Scan for the cell matching the given text and deliver its [x, y] coordinate at center. 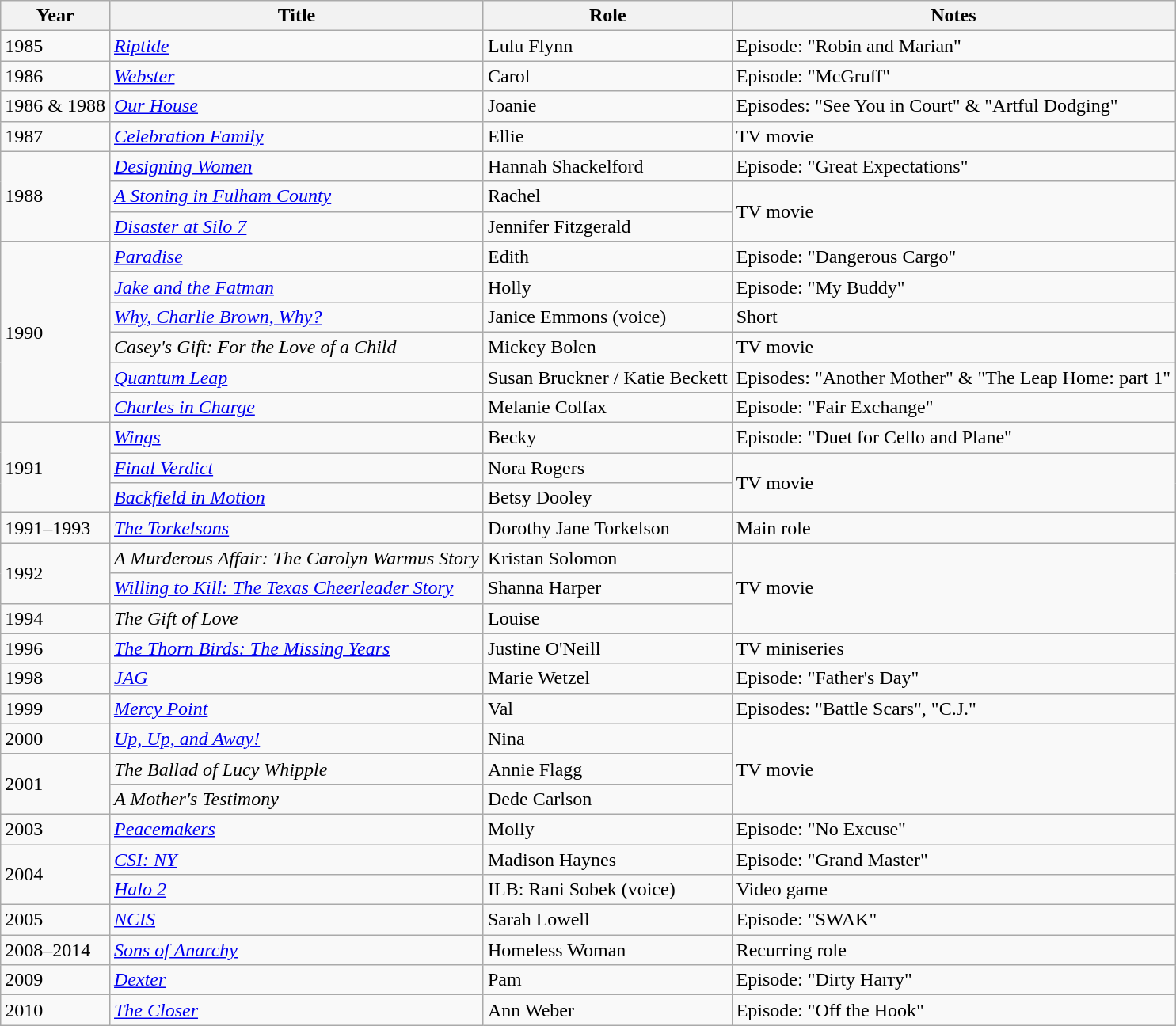
Susan Bruckner / Katie Beckett [607, 378]
Episodes: "See You in Court" & "Artful Dodging" [953, 106]
Val [607, 709]
Dorothy Jane Torkelson [607, 528]
Why, Charlie Brown, Why? [296, 317]
Hannah Shackelford [607, 166]
Kristan Solomon [607, 558]
1990 [55, 332]
Episode: "Fair Exchange" [953, 408]
1998 [55, 678]
Episode: "Great Expectations" [953, 166]
NCIS [296, 920]
Riptide [296, 46]
The Thorn Birds: The Missing Years [296, 648]
Melanie Colfax [607, 408]
Becky [607, 438]
1986 [55, 76]
Nora Rogers [607, 468]
Notes [953, 16]
Joanie [607, 106]
Sarah Lowell [607, 920]
Annie Flagg [607, 769]
TV miniseries [953, 648]
Madison Haynes [607, 859]
Episode: "My Buddy" [953, 287]
1992 [55, 573]
Video game [953, 890]
Final Verdict [296, 468]
CSI: NY [296, 859]
Dede Carlson [607, 799]
2004 [55, 874]
Jake and the Fatman [296, 287]
Webster [296, 76]
Main role [953, 528]
A Mother's Testimony [296, 799]
Episode: "Robin and Marian" [953, 46]
Episode: "Duet for Cello and Plane" [953, 438]
ILB: Rani Sobek (voice) [607, 890]
Quantum Leap [296, 378]
1991–1993 [55, 528]
1994 [55, 618]
Casey's Gift: For the Love of a Child [296, 347]
Recurring role [953, 950]
Justine O'Neill [607, 648]
Episode: "SWAK" [953, 920]
Backfield in Motion [296, 498]
Mickey Bolen [607, 347]
1988 [55, 196]
Mercy Point [296, 709]
2001 [55, 784]
Dexter [296, 980]
Episodes: "Battle Scars", "C.J." [953, 709]
Episode: "Grand Master" [953, 859]
Designing Women [296, 166]
Wings [296, 438]
Role [607, 16]
Homeless Woman [607, 950]
Episode: "Father's Day" [953, 678]
Our House [296, 106]
Willing to Kill: The Texas Cheerleader Story [296, 588]
2008–2014 [55, 950]
Shanna Harper [607, 588]
Carol [607, 76]
A Murderous Affair: The Carolyn Warmus Story [296, 558]
Jennifer Fitzgerald [607, 226]
2010 [55, 1010]
Edith [607, 256]
Marie Wetzel [607, 678]
Year [55, 16]
Pam [607, 980]
1991 [55, 468]
Louise [607, 618]
Janice Emmons (voice) [607, 317]
Disaster at Silo 7 [296, 226]
Episodes: "Another Mother" & "The Leap Home: part 1" [953, 378]
2005 [55, 920]
JAG [296, 678]
Short [953, 317]
Ellie [607, 136]
Betsy Dooley [607, 498]
2009 [55, 980]
Title [296, 16]
1986 & 1988 [55, 106]
A Stoning in Fulham County [296, 196]
Rachel [607, 196]
1987 [55, 136]
The Closer [296, 1010]
1985 [55, 46]
Halo 2 [296, 890]
The Ballad of Lucy Whipple [296, 769]
The Torkelsons [296, 528]
Lulu Flynn [607, 46]
Peacemakers [296, 829]
2003 [55, 829]
Episode: "McGruff" [953, 76]
Paradise [296, 256]
Celebration Family [296, 136]
Ann Weber [607, 1010]
Up, Up, and Away! [296, 739]
1996 [55, 648]
Holly [607, 287]
The Gift of Love [296, 618]
Episode: "Dangerous Cargo" [953, 256]
1999 [55, 709]
Episode: "No Excuse" [953, 829]
Charles in Charge [296, 408]
Episode: "Off the Hook" [953, 1010]
2000 [55, 739]
Molly [607, 829]
Nina [607, 739]
Sons of Anarchy [296, 950]
Episode: "Dirty Harry" [953, 980]
